Determine the [X, Y] coordinate at the center of the cell enclosing the given text.  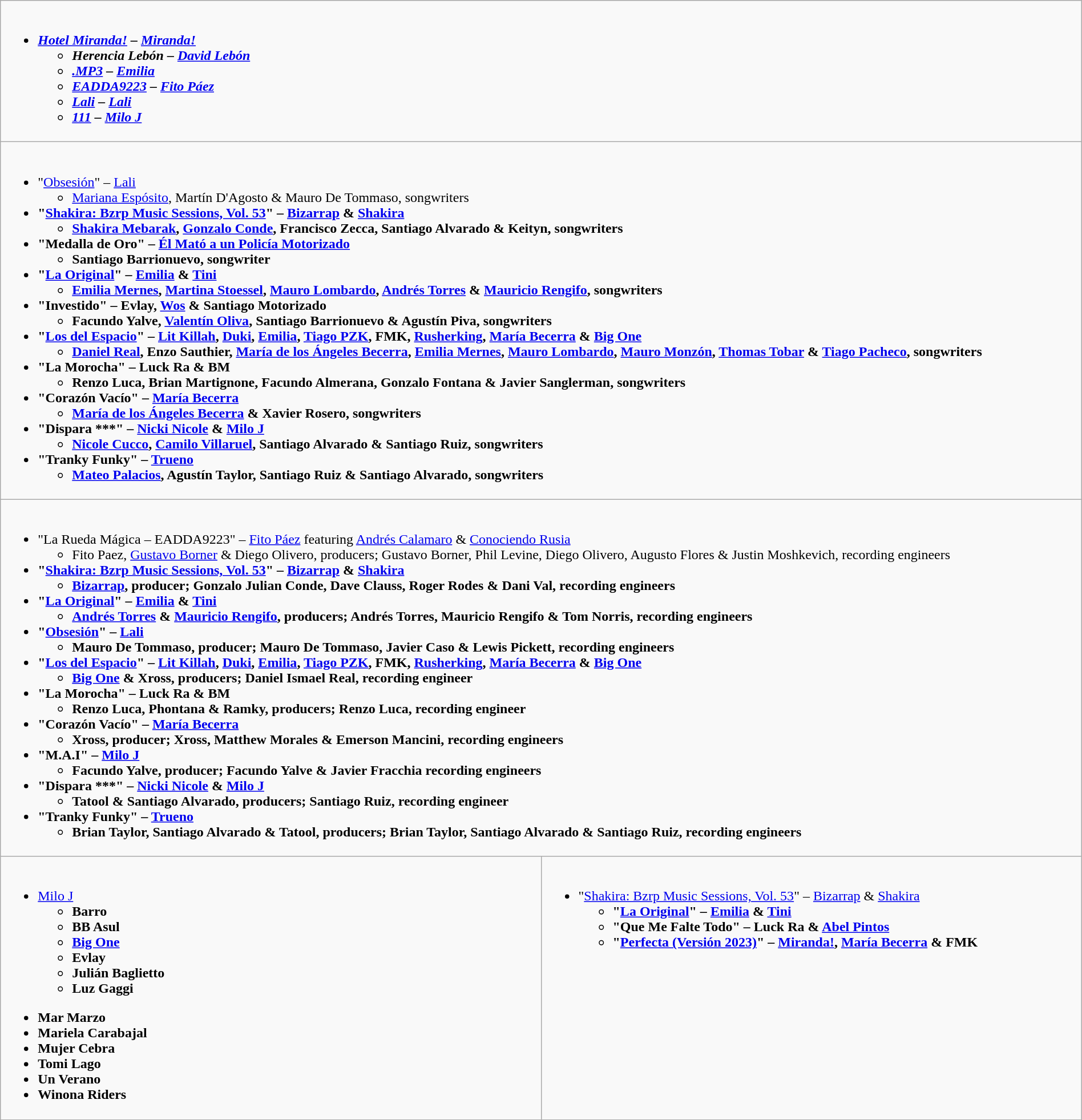
Milo JBarroBB AsulBig OneEvlayJulián BagliettoLuz GaggiMar MarzoMariela CarabajalMujer CebraTomi LagoUn VeranoWinona Riders [270, 988]
Hotel Miranda! – Miranda!Herencia Lebón – David Lebón.MP3 – EmiliaEADDA9223 – Fito PáezLali – Lali111 – Milo J [541, 71]
